Detect which cell encompasses the target text, then output its [x, y] center coordinate. 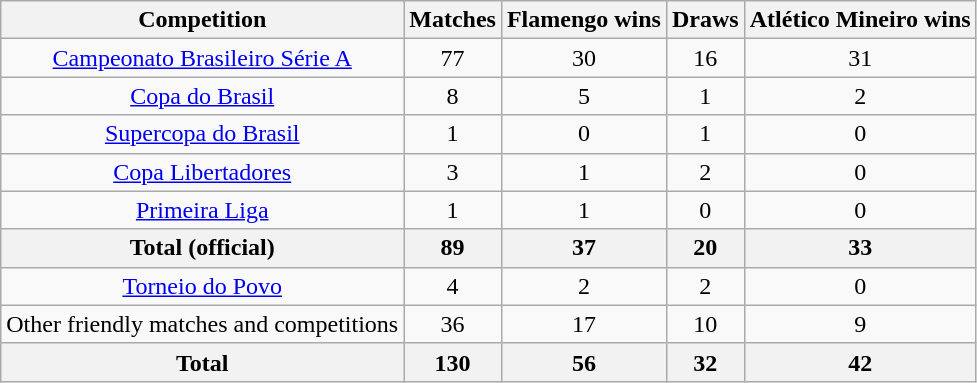
5 [584, 96]
Torneio do Povo [202, 286]
Supercopa do Brasil [202, 134]
Competition [202, 20]
Atlético Mineiro wins [860, 20]
77 [453, 58]
20 [705, 248]
Other friendly matches and competitions [202, 324]
Draws [705, 20]
30 [584, 58]
8 [453, 96]
4 [453, 286]
Primeira Liga [202, 210]
Campeonato Brasileiro Série A [202, 58]
10 [705, 324]
33 [860, 248]
130 [453, 362]
56 [584, 362]
89 [453, 248]
Copa Libertadores [202, 172]
9 [860, 324]
32 [705, 362]
17 [584, 324]
36 [453, 324]
37 [584, 248]
16 [705, 58]
Matches [453, 20]
Copa do Brasil [202, 96]
Flamengo wins [584, 20]
Total (official) [202, 248]
3 [453, 172]
Total [202, 362]
31 [860, 58]
42 [860, 362]
